Provide the (x, y) coordinate of the cell's center where the given text is located.  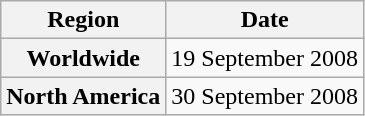
Region (84, 20)
Worldwide (84, 58)
19 September 2008 (265, 58)
North America (84, 96)
Date (265, 20)
30 September 2008 (265, 96)
